Return the (X, Y) coordinate for the center point of the cell that contains the specified text.  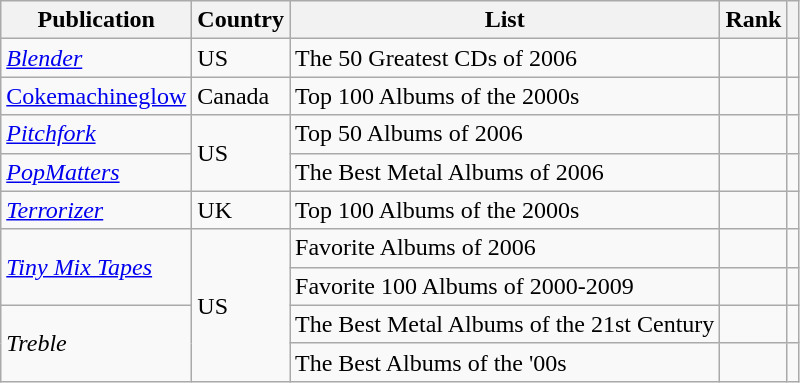
UK (241, 210)
Blender (96, 58)
Favorite Albums of 2006 (505, 248)
The Best Metal Albums of the 21st Century (505, 324)
Country (241, 20)
Terrorizer (96, 210)
List (505, 20)
Rank (754, 20)
Cokemachineglow (96, 96)
Publication (96, 20)
The Best Metal Albums of 2006 (505, 172)
Treble (96, 343)
Favorite 100 Albums of 2000-2009 (505, 286)
The 50 Greatest CDs of 2006 (505, 58)
PopMatters (96, 172)
Canada (241, 96)
Pitchfork (96, 134)
Top 50 Albums of 2006 (505, 134)
The Best Albums of the '00s (505, 362)
Tiny Mix Tapes (96, 267)
